Output the [X, Y] coordinate of the center of the cell containing the given text.  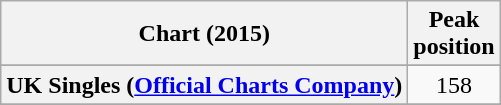
Peakposition [454, 34]
Chart (2015) [204, 34]
UK Singles (Official Charts Company) [204, 85]
158 [454, 85]
